Capture the cell that displays the provided text and extract its [x, y] central coordinate. 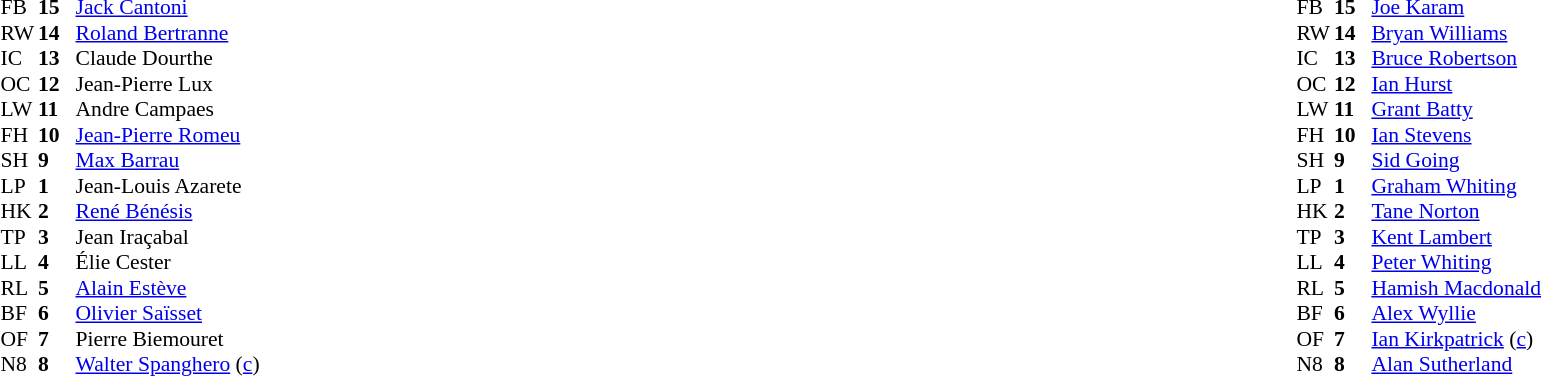
Élie Cester [168, 263]
Alain Estève [168, 288]
Kent Lambert [1456, 237]
Andre Campaes [168, 109]
Claude Dourthe [168, 59]
Roland Bertranne [168, 33]
Olivier Saïsset [168, 313]
Tane Norton [1456, 211]
Jean-Pierre Romeu [168, 135]
Bryan Williams [1456, 33]
Bruce Robertson [1456, 59]
Ian Stevens [1456, 135]
Sid Going [1456, 161]
Ian Kirkpatrick (c) [1456, 339]
René Bénésis [168, 211]
Ian Hurst [1456, 84]
Hamish Macdonald [1456, 288]
Max Barrau [168, 161]
Graham Whiting [1456, 186]
Jean-Louis Azarete [168, 186]
Jean-Pierre Lux [168, 84]
Alex Wyllie [1456, 313]
Jean Iraçabal [168, 237]
Pierre Biemouret [168, 339]
Grant Batty [1456, 109]
Peter Whiting [1456, 263]
